Return the [x, y] coordinate for the center point of the cell that contains the specified text.  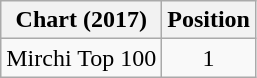
1 [209, 58]
Mirchi Top 100 [82, 58]
Position [209, 20]
Chart (2017) [82, 20]
